Provide the (X, Y) coordinate of the cell's center where the given text is located.  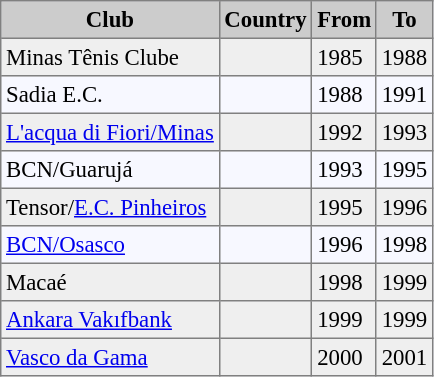
1991 (404, 95)
Macaé (110, 282)
Sadia E.C. (110, 95)
2001 (404, 357)
1992 (344, 132)
BCN/Osasco (110, 245)
2000 (344, 357)
From (344, 20)
Ankara Vakıfbank (110, 320)
Club (110, 20)
Tensor/E.C. Pinheiros (110, 207)
BCN/Guarujá (110, 170)
Vasco da Gama (110, 357)
1985 (344, 57)
To (404, 20)
Country (266, 20)
L'acqua di Fiori/Minas (110, 132)
Minas Tênis Clube (110, 57)
